Capture the cell that displays the provided text and extract its (X, Y) central coordinate. 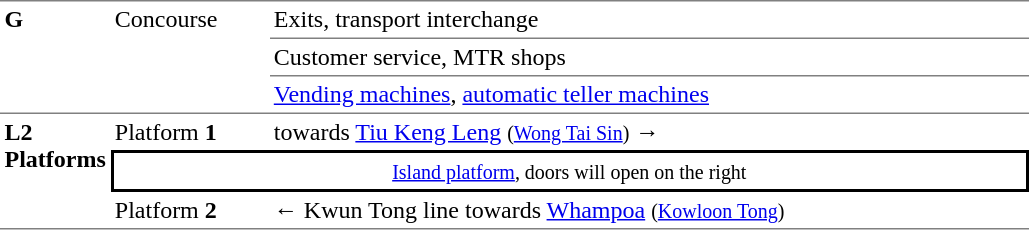
G (55, 57)
Concourse (190, 57)
Platform 1 (190, 132)
L2Platforms (55, 172)
Vending machines, automatic teller machines (648, 94)
← Kwun Tong line towards Whampoa (Kowloon Tong) (648, 211)
towards Tiu Keng Leng (Wong Tai Sin) → (648, 132)
Platform 2 (190, 211)
Island platform, doors will open on the right (569, 171)
Customer service, MTR shops (648, 57)
Exits, transport interchange (648, 19)
